Locate the cell with the specified text and output its [X, Y] center coordinate. 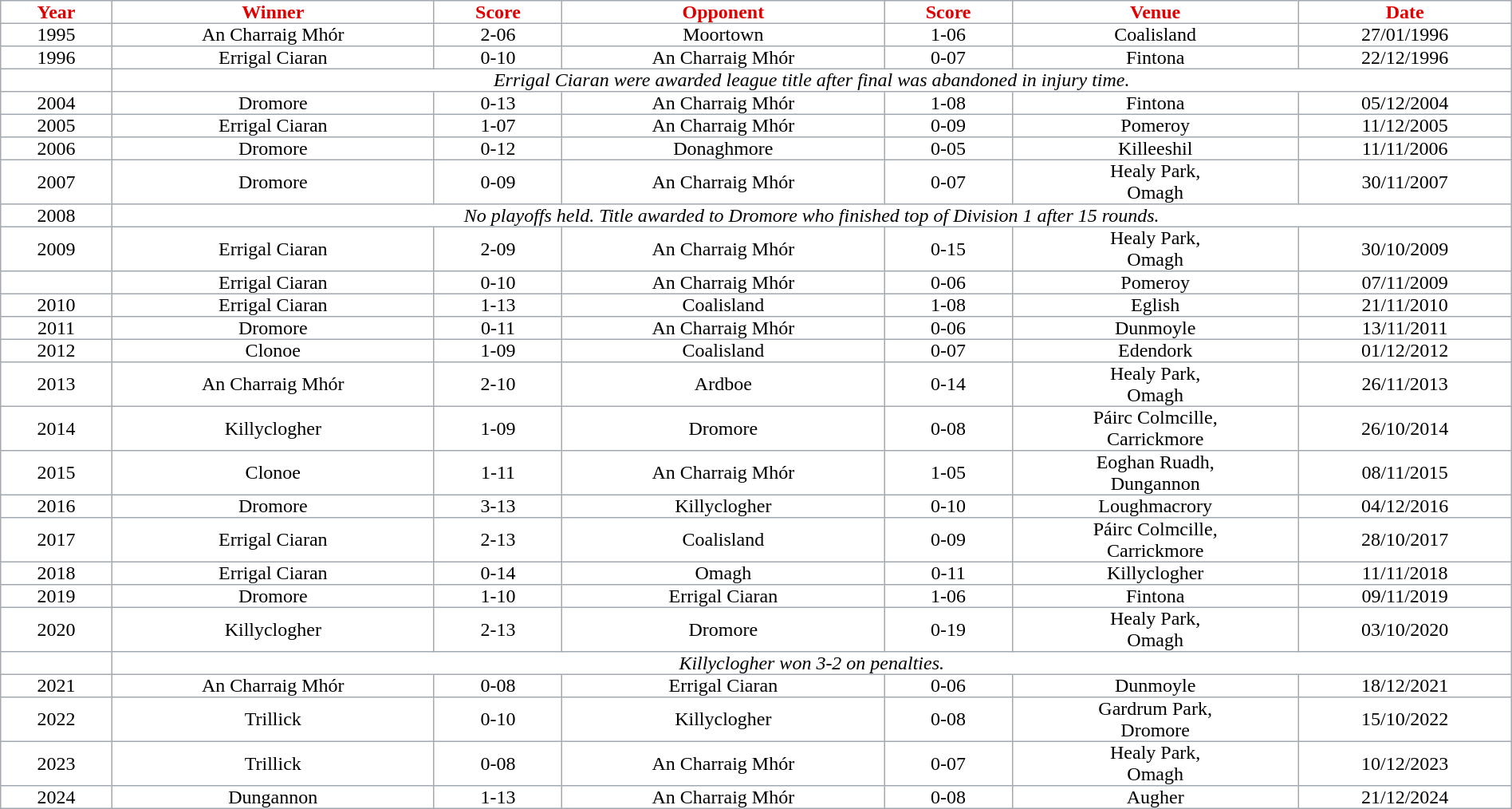
2013 [56, 385]
09/11/2019 [1405, 597]
0-15 [947, 250]
Opponent [723, 12]
22/12/1996 [1405, 57]
21/12/2024 [1405, 798]
Edendork [1155, 351]
Errigal Ciaran were awarded league title after final was abandoned in injury time. [812, 81]
2-06 [498, 35]
No playoffs held. Title awarded to Dromore who finished top of Division 1 after 15 rounds. [812, 215]
2021 [56, 686]
1996 [56, 57]
10/12/2023 [1405, 764]
Gardrum Park, Dromore [1155, 720]
05/12/2004 [1405, 104]
Omagh [723, 574]
2009 [56, 250]
2023 [56, 764]
2024 [56, 798]
Date [1405, 12]
2020 [56, 630]
08/11/2015 [1405, 474]
04/12/2016 [1405, 507]
Killeeshil [1155, 148]
2015 [56, 474]
30/10/2009 [1405, 250]
2-09 [498, 250]
Augher [1155, 798]
1-07 [498, 126]
2010 [56, 306]
30/11/2007 [1405, 183]
Venue [1155, 12]
Loughmacrory [1155, 507]
1995 [56, 35]
2022 [56, 720]
18/12/2021 [1405, 686]
Year [56, 12]
27/01/1996 [1405, 35]
11/11/2018 [1405, 574]
26/10/2014 [1405, 429]
21/11/2010 [1405, 306]
26/11/2013 [1405, 385]
13/11/2011 [1405, 329]
Dungannon [272, 798]
0-12 [498, 148]
2005 [56, 126]
Donaghmore [723, 148]
2019 [56, 597]
11/11/2006 [1405, 148]
01/12/2012 [1405, 351]
28/10/2017 [1405, 541]
2016 [56, 507]
Ardboe [723, 385]
2008 [56, 215]
2-10 [498, 385]
1-10 [498, 597]
0-19 [947, 630]
2014 [56, 429]
11/12/2005 [1405, 126]
Moortown [723, 35]
2007 [56, 183]
0-13 [498, 104]
2006 [56, 148]
03/10/2020 [1405, 630]
15/10/2022 [1405, 720]
2004 [56, 104]
0-05 [947, 148]
2018 [56, 574]
3-13 [498, 507]
Eglish [1155, 306]
Killyclogher won 3-2 on penalties. [812, 664]
2011 [56, 329]
Eoghan Ruadh, Dungannon [1155, 474]
1-05 [947, 474]
2017 [56, 541]
Winner [272, 12]
2012 [56, 351]
07/11/2009 [1405, 282]
1-11 [498, 474]
